Search for the cell housing the specified text and yield its (X, Y) center coordinate. 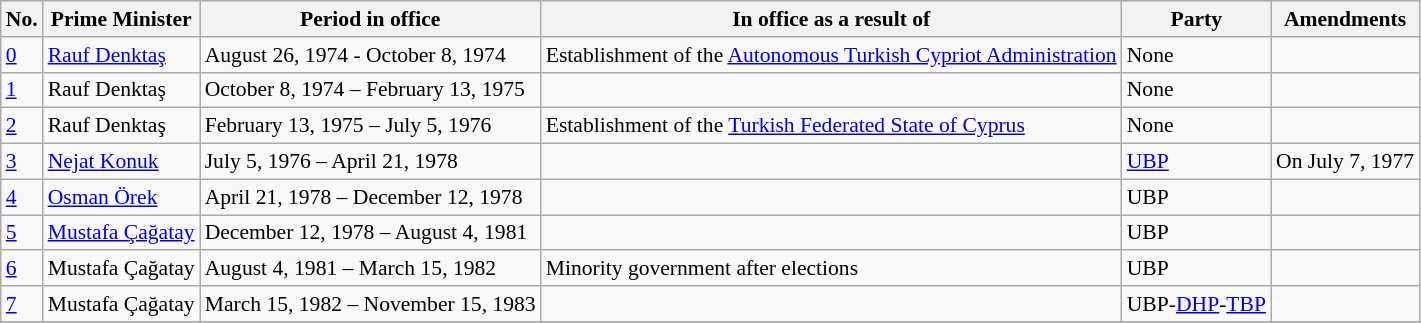
Nejat Konuk (122, 162)
Establishment of the Autonomous Turkish Cypriot Administration (832, 55)
7 (22, 304)
Minority government after elections (832, 269)
Establishment of the Turkish Federated State of Cyprus (832, 126)
July 5, 1976 – April 21, 1978 (370, 162)
August 4, 1981 – March 15, 1982 (370, 269)
Period in office (370, 19)
On July 7, 1977 (1345, 162)
April 21, 1978 – December 12, 1978 (370, 197)
In office as a result of (832, 19)
March 15, 1982 – November 15, 1983 (370, 304)
Amendments (1345, 19)
Prime Minister (122, 19)
No. (22, 19)
0 (22, 55)
1 (22, 90)
October 8, 1974 – February 13, 1975 (370, 90)
6 (22, 269)
February 13, 1975 – July 5, 1976 (370, 126)
Party (1196, 19)
4 (22, 197)
August 26, 1974 - October 8, 1974 (370, 55)
Osman Örek (122, 197)
UBP-DHP-TBP (1196, 304)
3 (22, 162)
5 (22, 233)
2 (22, 126)
December 12, 1978 – August 4, 1981 (370, 233)
